Scan for the cell matching the given text and deliver its (X, Y) coordinate at center. 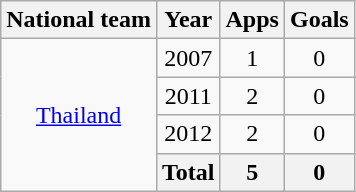
2011 (188, 96)
Goals (319, 20)
National team (79, 20)
1 (252, 58)
Total (188, 172)
2007 (188, 58)
Apps (252, 20)
Thailand (79, 115)
Year (188, 20)
2012 (188, 134)
5 (252, 172)
